Return the [X, Y] coordinate for the center point of the cell that contains the specified text.  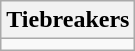
Tiebreakers [68, 20]
